Find where the given text appears and provide that cell's center as (x, y) coordinate. 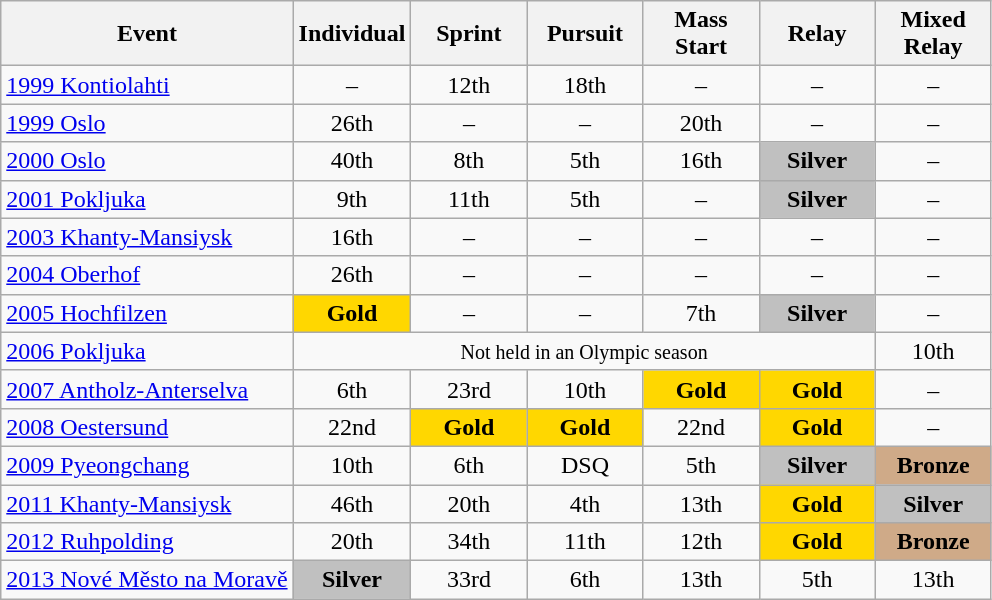
40th (352, 161)
2000 Oslo (147, 161)
2013 Nové Město na Moravě (147, 580)
Relay (817, 34)
2005 Hochfilzen (147, 313)
2001 Pokljuka (147, 199)
Pursuit (585, 34)
8th (469, 161)
Event (147, 34)
23rd (469, 389)
2009 Pyeongchang (147, 465)
46th (352, 503)
1999 Kontiolahti (147, 85)
2004 Oberhof (147, 275)
2012 Ruhpolding (147, 542)
9th (352, 199)
Not held in an Olympic season (584, 351)
2006 Pokljuka (147, 351)
Mass Start (701, 34)
7th (701, 313)
2003 Khanty-Mansiysk (147, 237)
2008 Oestersund (147, 427)
1999 Oslo (147, 123)
4th (585, 503)
18th (585, 85)
33rd (469, 580)
DSQ (585, 465)
Individual (352, 34)
2007 Antholz-Anterselva (147, 389)
2011 Khanty-Mansiysk (147, 503)
Mixed Relay (933, 34)
34th (469, 542)
Sprint (469, 34)
